Capture the cell that displays the provided text and extract its (x, y) central coordinate. 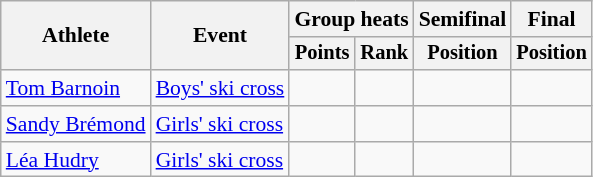
Group heats (351, 19)
Rank (384, 54)
Girls' ski cross (220, 124)
Boys' ski cross (220, 88)
Semifinal (463, 19)
Final (551, 19)
Event (220, 36)
Tom Barnoin (76, 88)
Points (322, 54)
Athlete (76, 36)
Sandy Brémond (76, 124)
